Detect which cell encompasses the target text, then output its [x, y] center coordinate. 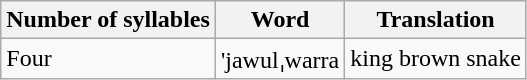
king brown snake [436, 59]
Translation [436, 20]
Number of syllables [108, 20]
'jawulˌwarra [280, 59]
Word [280, 20]
Four [108, 59]
